Capture the cell that displays the provided text and extract its [x, y] central coordinate. 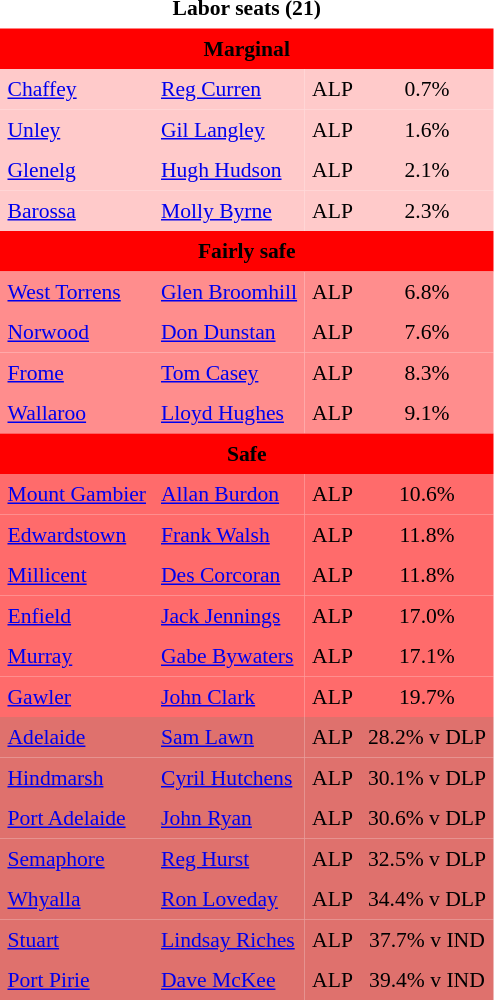
34.4% v DLP [426, 899]
Semaphore [76, 858]
Mount Gambier [76, 494]
Glenelg [76, 170]
Gil Langley [228, 129]
9.1% [426, 413]
19.7% [426, 696]
10.6% [426, 494]
39.4% v IND [426, 980]
Hugh Hudson [228, 170]
John Clark [228, 696]
Murray [76, 656]
37.7% v IND [426, 939]
Stuart [76, 939]
Gabe Bywaters [228, 656]
30.6% v DLP [426, 818]
Safe [247, 453]
30.1% v DLP [426, 777]
28.2% v DLP [426, 737]
Tom Casey [228, 372]
Lloyd Hughes [228, 413]
Reg Curren [228, 89]
Adelaide [76, 737]
Frank Walsh [228, 534]
Unley [76, 129]
2.3% [426, 210]
Jack Jennings [228, 615]
John Ryan [228, 818]
Chaffey [76, 89]
Marginal [247, 48]
West Torrens [76, 291]
Norwood [76, 332]
Whyalla [76, 899]
Edwardstown [76, 534]
Frome [76, 372]
Reg Hurst [228, 858]
Cyril Hutchens [228, 777]
Barossa [76, 210]
Wallaroo [76, 413]
Molly Byrne [228, 210]
Enfield [76, 615]
6.8% [426, 291]
Ron Loveday [228, 899]
Des Corcoran [228, 575]
Millicent [76, 575]
Dave McKee [228, 980]
Allan Burdon [228, 494]
Don Dunstan [228, 332]
Port Adelaide [76, 818]
17.0% [426, 615]
1.6% [426, 129]
17.1% [426, 656]
7.6% [426, 332]
0.7% [426, 89]
Hindmarsh [76, 777]
Port Pirie [76, 980]
8.3% [426, 372]
Sam Lawn [228, 737]
Gawler [76, 696]
32.5% v DLP [426, 858]
Glen Broomhill [228, 291]
Fairly safe [247, 251]
2.1% [426, 170]
Lindsay Riches [228, 939]
